Provide the (x, y) coordinate of the cell's center where the given text is located.  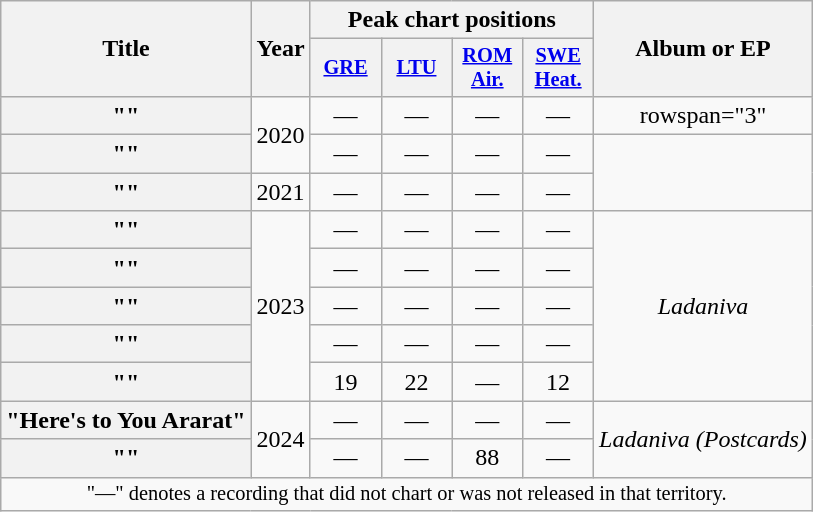
GRE (346, 68)
2023 (280, 306)
"Here's to You Ararat" (126, 420)
LTU (416, 68)
Ladaniva (Postcards) (704, 439)
ROMAir. (488, 68)
Year (280, 49)
2021 (280, 192)
88 (488, 458)
2020 (280, 134)
"—" denotes a recording that did not chart or was not released in that territory. (407, 494)
19 (346, 382)
Ladaniva (704, 306)
Title (126, 49)
Peak chart positions (452, 20)
2024 (280, 439)
12 (558, 382)
22 (416, 382)
rowspan="3" (704, 115)
SWEHeat. (558, 68)
Album or EP (704, 49)
